Locate the cell with the specified text and output its (x, y) center coordinate. 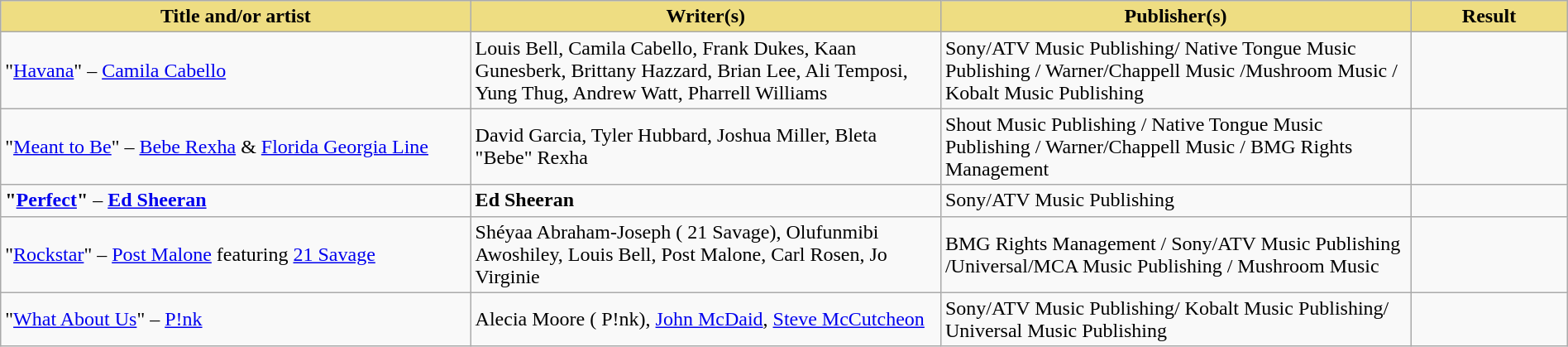
Publisher(s) (1175, 17)
"Perfect" – Ed Sheeran (236, 200)
Ed Sheeran (705, 200)
Sony/ATV Music Publishing (1175, 200)
Writer(s) (705, 17)
"Rockstar" – Post Malone featuring 21 Savage (236, 254)
Title and/or artist (236, 17)
David Garcia, Tyler Hubbard, Joshua Miller, Bleta "Bebe" Rexha (705, 147)
Sony/ATV Music Publishing/ Kobalt Music Publishing/ Universal Music Publishing (1175, 320)
Shout Music Publishing / Native Tongue Music Publishing / Warner/Chappell Music / BMG Rights Management (1175, 147)
BMG Rights Management / Sony/ATV Music Publishing /Universal/MCA Music Publishing / Mushroom Music (1175, 254)
Louis Bell, Camila Cabello, Frank Dukes, Kaan Gunesberk, Brittany Hazzard, Brian Lee, Ali Temposi, Yung Thug, Andrew Watt, Pharrell Williams (705, 70)
Result (1489, 17)
"Havana" – Camila Cabello (236, 70)
Alecia Moore ( P!nk), John McDaid, Steve McCutcheon (705, 320)
Sony/ATV Music Publishing/ Native Tongue Music Publishing / Warner/Chappell Music /Mushroom Music / Kobalt Music Publishing (1175, 70)
"What About Us" – P!nk (236, 320)
"Meant to Be" – Bebe Rexha & Florida Georgia Line (236, 147)
Shéyaa Abraham-Joseph ( 21 Savage), Olufunmibi Awoshiley, Louis Bell, Post Malone, Carl Rosen, Jo Virginie (705, 254)
